Determine the (X, Y) coordinate at the center of the cell enclosing the given text.  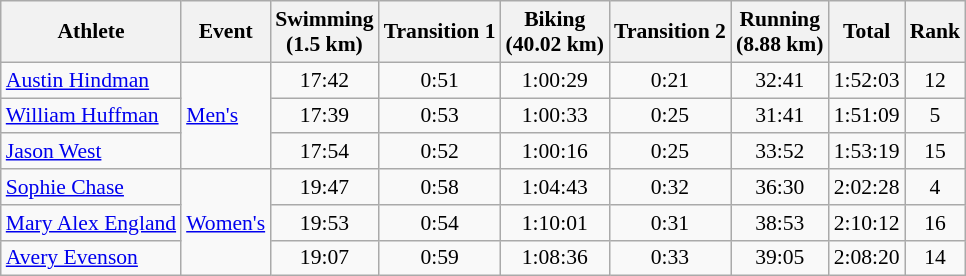
0:59 (440, 258)
Biking(40.02 km) (555, 32)
0:21 (670, 80)
2:02:28 (867, 187)
38:53 (780, 223)
31:41 (780, 116)
Women's (226, 222)
33:52 (780, 152)
Total (867, 32)
Transition 1 (440, 32)
Transition 2 (670, 32)
32:41 (780, 80)
Rank (936, 32)
Jason West (91, 152)
Men's (226, 116)
2:10:12 (867, 223)
Austin Hindman (91, 80)
Event (226, 32)
1:04:43 (555, 187)
Avery Evenson (91, 258)
0:32 (670, 187)
19:07 (324, 258)
1:08:36 (555, 258)
17:42 (324, 80)
0:58 (440, 187)
1:00:29 (555, 80)
1:52:03 (867, 80)
0:54 (440, 223)
0:51 (440, 80)
1:00:33 (555, 116)
39:05 (780, 258)
1:53:19 (867, 152)
17:39 (324, 116)
36:30 (780, 187)
4 (936, 187)
William Huffman (91, 116)
1:51:09 (867, 116)
5 (936, 116)
19:53 (324, 223)
Swimming(1.5 km) (324, 32)
14 (936, 258)
19:47 (324, 187)
1:00:16 (555, 152)
1:10:01 (555, 223)
12 (936, 80)
0:33 (670, 258)
0:31 (670, 223)
15 (936, 152)
Athlete (91, 32)
Mary Alex England (91, 223)
16 (936, 223)
0:52 (440, 152)
Sophie Chase (91, 187)
17:54 (324, 152)
Running(8.88 km) (780, 32)
2:08:20 (867, 258)
0:53 (440, 116)
